Return the (x, y) coordinate for the center point of the cell that contains the specified text.  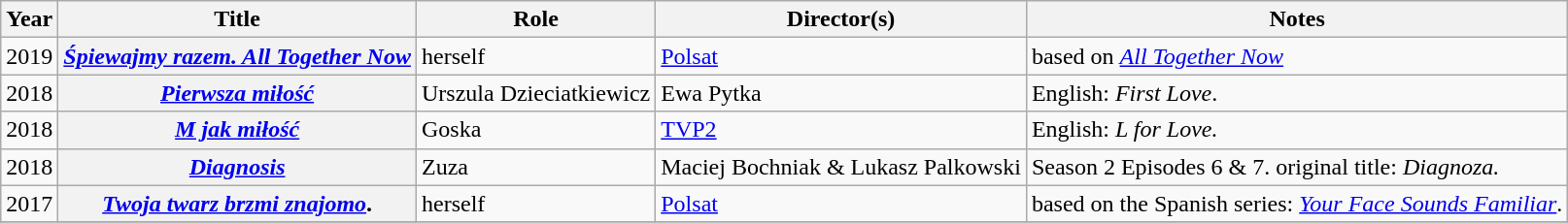
based on the Spanish series: Your Face Sounds Familiar. (1296, 204)
Urszula Dzieciatkiewicz (535, 93)
Śpiewajmy razem. All Together Now (237, 56)
Twoja twarz brzmi znajomo. (237, 204)
M jak miłość (237, 130)
Season 2 Episodes 6 & 7. original title: Diagnoza. (1296, 167)
Title (237, 19)
2017 (29, 204)
Year (29, 19)
English: L for Love. (1296, 130)
Maciej Bochniak & Lukasz Palkowski (841, 167)
Goska (535, 130)
2019 (29, 56)
English: First Love. (1296, 93)
Zuza (535, 167)
Ewa Pytka (841, 93)
Pierwsza miłość (237, 93)
Diagnosis (237, 167)
TVP2 (841, 130)
Director(s) (841, 19)
based on All Together Now (1296, 56)
Role (535, 19)
Notes (1296, 19)
